Provide the [X, Y] coordinate of the cell's center where the given text is located.  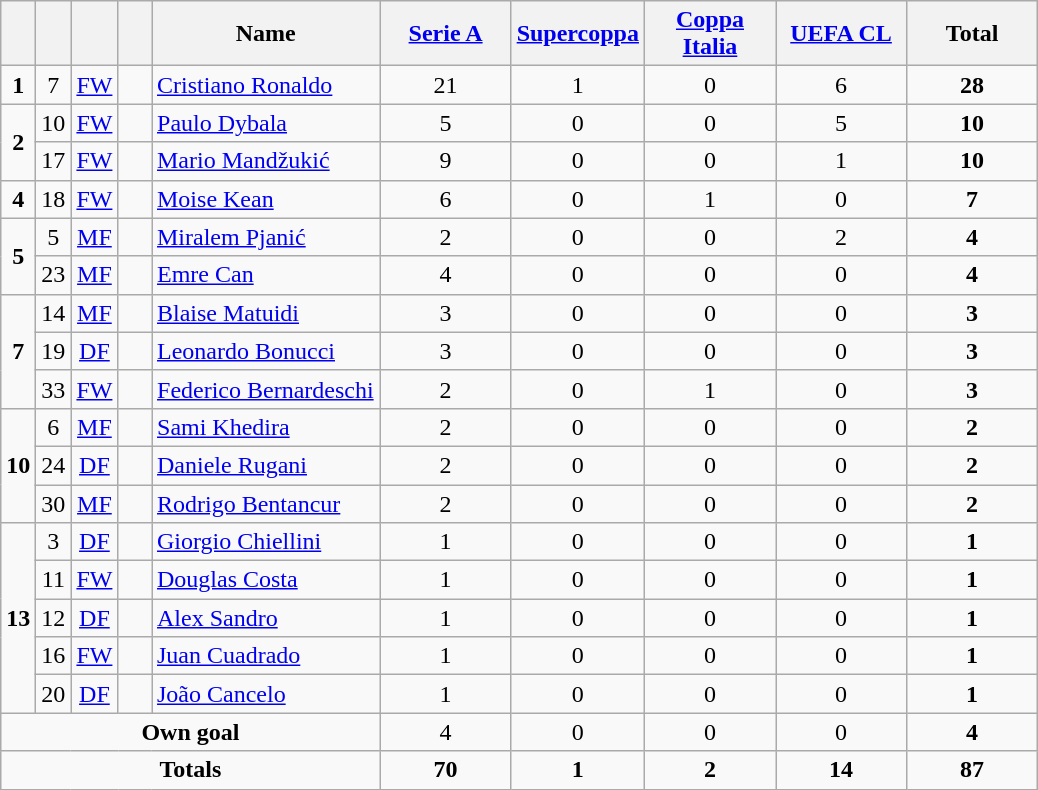
Sami Khedira [266, 427]
30 [54, 503]
87 [972, 770]
70 [446, 770]
Daniele Rugani [266, 465]
Own goal [190, 732]
Rodrigo Bentancur [266, 503]
24 [54, 465]
Miralem Pjanić [266, 237]
16 [54, 656]
Emre Can [266, 275]
18 [54, 199]
Total [972, 34]
19 [54, 351]
Cristiano Ronaldo [266, 85]
9 [446, 161]
21 [446, 85]
Giorgio Chiellini [266, 542]
Juan Cuadrado [266, 656]
Douglas Costa [266, 580]
Mario Mandžukić [266, 161]
17 [54, 161]
12 [54, 618]
Serie A [446, 34]
Paulo Dybala [266, 123]
Coppa Italia [710, 34]
Alex Sandro [266, 618]
13 [18, 618]
33 [54, 389]
Blaise Matuidi [266, 313]
23 [54, 275]
Totals [190, 770]
20 [54, 694]
Supercoppa [578, 34]
UEFA CL [842, 34]
Federico Bernardeschi [266, 389]
Leonardo Bonucci [266, 351]
11 [54, 580]
28 [972, 85]
Moise Kean [266, 199]
João Cancelo [266, 694]
Name [266, 34]
